Find where the given text appears and provide that cell's center as (x, y) coordinate. 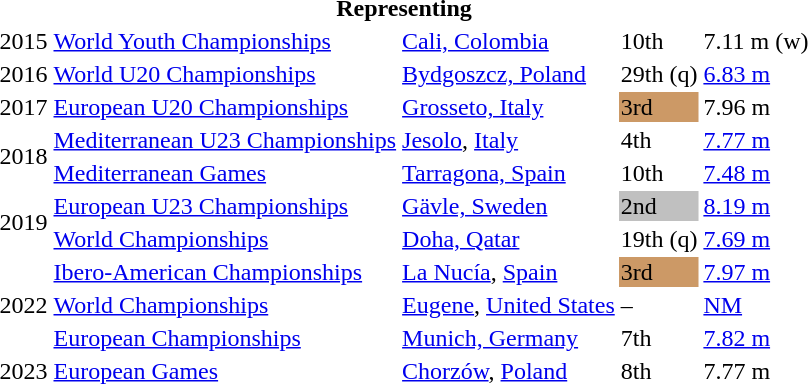
European U20 Championships (225, 107)
Munich, Germany (509, 338)
European Championships (225, 338)
19th (q) (659, 239)
Eugene, United States (509, 305)
Jesolo, Italy (509, 140)
Gävle, Sweden (509, 206)
World Youth Championships (225, 41)
European U23 Championships (225, 206)
Mediterranean Games (225, 173)
4th (659, 140)
World U20 Championships (225, 74)
29th (q) (659, 74)
Doha, Qatar (509, 239)
Tarragona, Spain (509, 173)
– (659, 305)
Cali, Colombia (509, 41)
Bydgoszcz, Poland (509, 74)
Mediterranean U23 Championships (225, 140)
Ibero-American Championships (225, 272)
La Nucía, Spain (509, 272)
2nd (659, 206)
Grosseto, Italy (509, 107)
7th (659, 338)
